Locate the cell with the specified text and output its (X, Y) center coordinate. 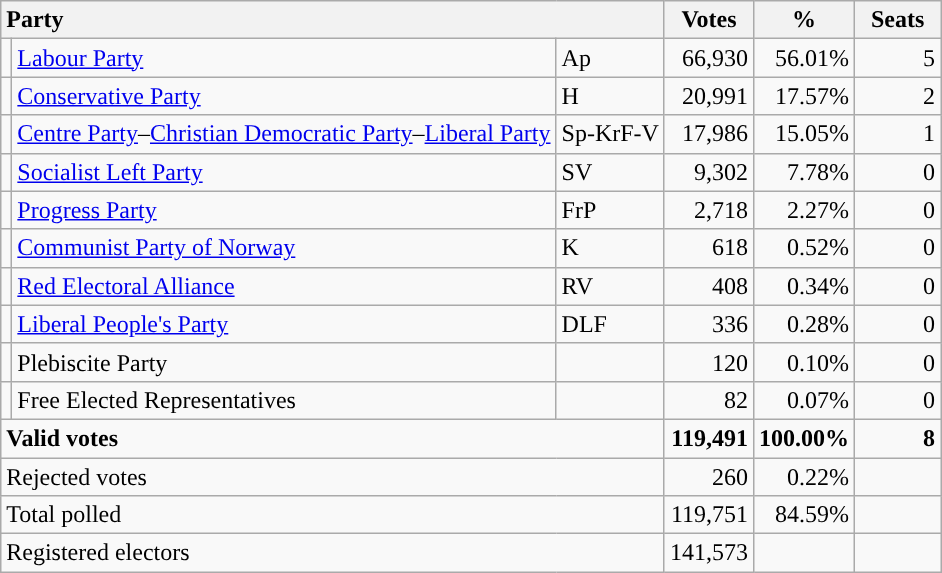
Valid votes (333, 438)
0.07% (804, 400)
Rejected votes (333, 477)
Progress Party (284, 210)
17,986 (708, 134)
9,302 (708, 172)
Registered electors (333, 553)
84.59% (804, 515)
2,718 (708, 210)
8 (898, 438)
Ap (610, 58)
82 (708, 400)
FrP (610, 210)
Centre Party–Christian Democratic Party–Liberal Party (284, 134)
2.27% (804, 210)
20,991 (708, 96)
119,491 (708, 438)
Communist Party of Norway (284, 248)
Red Electoral Alliance (284, 286)
0.10% (804, 362)
408 (708, 286)
Conservative Party (284, 96)
SV (610, 172)
119,751 (708, 515)
618 (708, 248)
0.22% (804, 477)
100.00% (804, 438)
Votes (708, 20)
15.05% (804, 134)
% (804, 20)
260 (708, 477)
Sp-KrF-V (610, 134)
56.01% (804, 58)
H (610, 96)
DLF (610, 324)
7.78% (804, 172)
RV (610, 286)
Socialist Left Party (284, 172)
0.28% (804, 324)
141,573 (708, 553)
Liberal People's Party (284, 324)
Free Elected Representatives (284, 400)
Seats (898, 20)
120 (708, 362)
1 (898, 134)
Plebiscite Party (284, 362)
17.57% (804, 96)
0.34% (804, 286)
2 (898, 96)
5 (898, 58)
0.52% (804, 248)
Total polled (333, 515)
K (610, 248)
336 (708, 324)
66,930 (708, 58)
Labour Party (284, 58)
Party (333, 20)
